Scan for the cell matching the given text and deliver its (X, Y) coordinate at center. 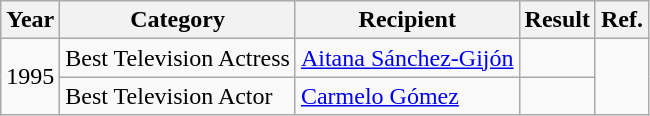
Aitana Sánchez-Gijón (407, 58)
Year (30, 20)
Ref. (622, 20)
Best Television Actor (178, 96)
Result (557, 20)
Category (178, 20)
Recipient (407, 20)
Carmelo Gómez (407, 96)
Best Television Actress (178, 58)
1995 (30, 77)
